Scan for the cell matching the given text and deliver its [X, Y] coordinate at center. 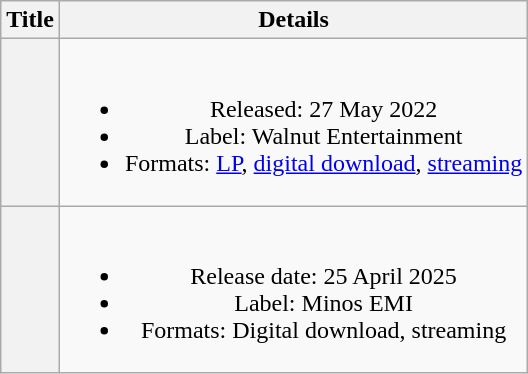
Details [293, 20]
Title [30, 20]
Released: 27 May 2022Label: Walnut EntertainmentFormats: LP, digital download, streaming [293, 122]
Release date: 25 April 2025Label: Minos EMIFormats: Digital download, streaming [293, 290]
